For the text-containing cell, return its midpoint in (x, y) coordinate format. 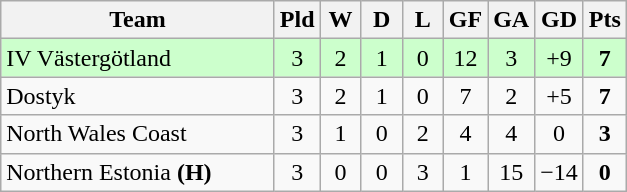
Team (138, 20)
+5 (560, 96)
Pts (604, 20)
IV Västergötland (138, 58)
Dostyk (138, 96)
+9 (560, 58)
North Wales Coast (138, 134)
12 (465, 58)
L (422, 20)
−14 (560, 172)
Pld (297, 20)
D (382, 20)
GD (560, 20)
GF (465, 20)
GA (512, 20)
15 (512, 172)
W (340, 20)
Northern Estonia (H) (138, 172)
